Find where the given text appears and provide that cell's center as (x, y) coordinate. 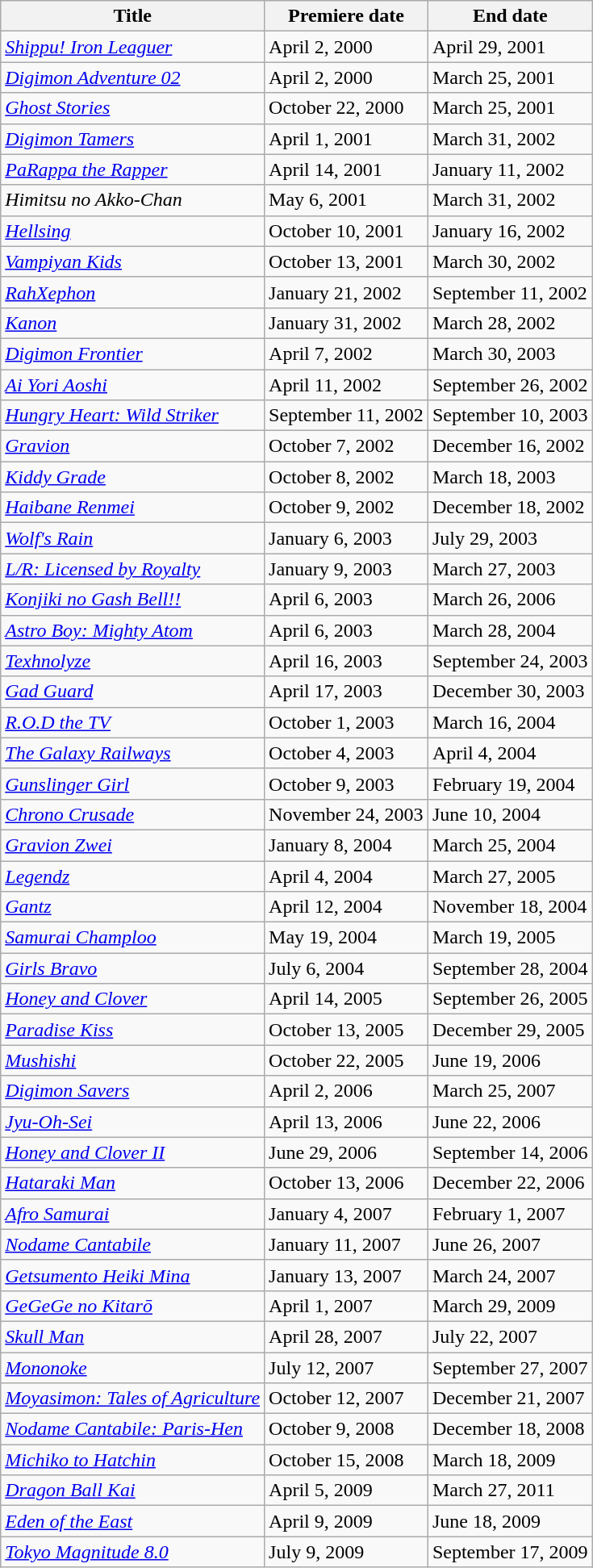
May 6, 2001 (347, 200)
Getsumento Heiki Mina (132, 1275)
January 4, 2007 (347, 1214)
April 9, 2009 (347, 1521)
Konjiki no Gash Bell!! (132, 600)
Honey and Clover II (132, 1152)
June 22, 2006 (510, 1122)
February 1, 2007 (510, 1214)
Kiddy Grade (132, 477)
April 14, 2005 (347, 999)
March 28, 2004 (510, 630)
March 30, 2002 (510, 261)
June 19, 2006 (510, 1060)
Hungry Heart: Wild Striker (132, 416)
Samurai Champloo (132, 938)
December 22, 2006 (510, 1183)
April 11, 2002 (347, 385)
Digimon Savers (132, 1091)
April 5, 2009 (347, 1491)
July 29, 2003 (510, 538)
October 13, 2006 (347, 1183)
Mononoke (132, 1368)
March 25, 2004 (510, 845)
March 26, 2006 (510, 600)
January 11, 2002 (510, 169)
Nodame Cantabile: Paris-Hen (132, 1429)
October 15, 2008 (347, 1460)
December 30, 2003 (510, 692)
PaRappa the Rapper (132, 169)
Digimon Frontier (132, 353)
Haibane Renmei (132, 508)
Chrono Crusade (132, 814)
June 10, 2004 (510, 814)
July 22, 2007 (510, 1336)
September 10, 2003 (510, 416)
April 28, 2007 (347, 1336)
January 31, 2002 (347, 323)
December 18, 2002 (510, 508)
April 17, 2003 (347, 692)
L/R: Licensed by Royalty (132, 569)
October 10, 2001 (347, 231)
December 16, 2002 (510, 446)
Texhnolyze (132, 661)
September 24, 2003 (510, 661)
January 21, 2002 (347, 292)
Gunslinger Girl (132, 784)
April 2, 2006 (347, 1091)
R.O.D the TV (132, 722)
Shippu! Iron Leaguer (132, 47)
April 16, 2003 (347, 661)
April 1, 2001 (347, 139)
October 13, 2001 (347, 261)
July 9, 2009 (347, 1552)
November 24, 2003 (347, 814)
March 24, 2007 (510, 1275)
Skull Man (132, 1336)
March 29, 2009 (510, 1306)
Digimon Adventure 02 (132, 77)
Girls Bravo (132, 968)
April 13, 2006 (347, 1122)
September 28, 2004 (510, 968)
December 29, 2005 (510, 1030)
October 1, 2003 (347, 722)
Tokyo Magnitude 8.0 (132, 1552)
April 14, 2001 (347, 169)
January 6, 2003 (347, 538)
October 13, 2005 (347, 1030)
Hellsing (132, 231)
Gantz (132, 907)
January 9, 2003 (347, 569)
September 26, 2005 (510, 999)
Himitsu no Akko-Chan (132, 200)
April 1, 2007 (347, 1306)
December 21, 2007 (510, 1399)
June 29, 2006 (347, 1152)
October 22, 2005 (347, 1060)
Title (132, 16)
Moyasimon: Tales of Agriculture (132, 1399)
Paradise Kiss (132, 1030)
RahXephon (132, 292)
March 27, 2005 (510, 876)
Afro Samurai (132, 1214)
October 7, 2002 (347, 446)
Honey and Clover (132, 999)
The Galaxy Railways (132, 753)
March 27, 2003 (510, 569)
Astro Boy: Mighty Atom (132, 630)
GeGeGe no Kitarō (132, 1306)
Nodame Cantabile (132, 1244)
January 13, 2007 (347, 1275)
Michiko to Hatchin (132, 1460)
January 11, 2007 (347, 1244)
Dragon Ball Kai (132, 1491)
Mushishi (132, 1060)
April 29, 2001 (510, 47)
October 9, 2003 (347, 784)
June 26, 2007 (510, 1244)
September 14, 2006 (510, 1152)
March 30, 2003 (510, 353)
March 28, 2002 (510, 323)
November 18, 2004 (510, 907)
Gravion (132, 446)
June 18, 2009 (510, 1521)
Vampiyan Kids (132, 261)
Premiere date (347, 16)
March 18, 2003 (510, 477)
Gravion Zwei (132, 845)
Gad Guard (132, 692)
March 25, 2007 (510, 1091)
September 26, 2002 (510, 385)
March 16, 2004 (510, 722)
March 27, 2011 (510, 1491)
September 27, 2007 (510, 1368)
Ai Yori Aoshi (132, 385)
March 19, 2005 (510, 938)
Digimon Tamers (132, 139)
October 9, 2008 (347, 1429)
Ghost Stories (132, 108)
February 19, 2004 (510, 784)
May 19, 2004 (347, 938)
January 16, 2002 (510, 231)
September 17, 2009 (510, 1552)
Legendz (132, 876)
Wolf's Rain (132, 538)
Eden of the East (132, 1521)
January 8, 2004 (347, 845)
July 12, 2007 (347, 1368)
October 8, 2002 (347, 477)
October 12, 2007 (347, 1399)
Hataraki Man (132, 1183)
December 18, 2008 (510, 1429)
Kanon (132, 323)
July 6, 2004 (347, 968)
October 22, 2000 (347, 108)
April 12, 2004 (347, 907)
October 9, 2002 (347, 508)
End date (510, 16)
Jyu-Oh-Sei (132, 1122)
April 7, 2002 (347, 353)
October 4, 2003 (347, 753)
March 18, 2009 (510, 1460)
